For the text-containing cell, return its midpoint in (X, Y) coordinate format. 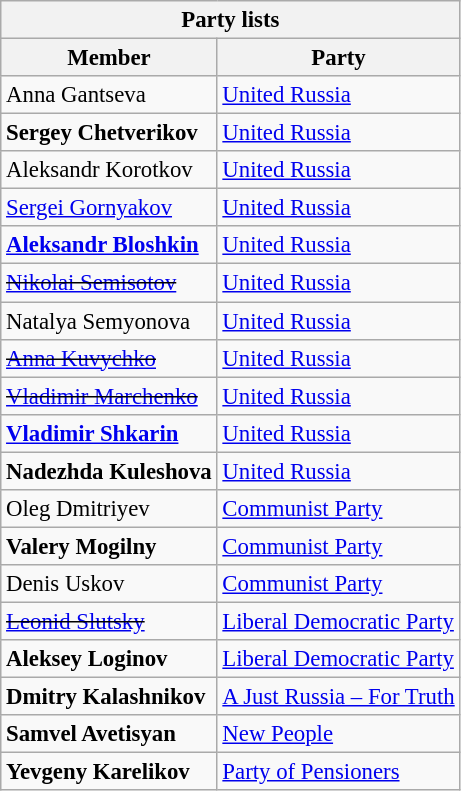
Party of Pensioners (338, 772)
Valery Mogilny (109, 546)
Aleksey Loginov (109, 659)
Samvel Avetisyan (109, 734)
Vladimir Shkarin (109, 433)
Anna Gantseva (109, 95)
Aleksandr Korotkov (109, 170)
A Just Russia – For Truth (338, 697)
Anna Kuvychko (109, 358)
Party (338, 58)
Sergey Chetverikov (109, 133)
Aleksandr Bloshkin (109, 245)
Sergei Gornyakov (109, 208)
Member (109, 58)
Yevgeny Karelikov (109, 772)
Natalya Semyonova (109, 321)
Nikolai Semisotov (109, 283)
Vladimir Marchenko (109, 396)
Denis Uskov (109, 584)
Nadezhda Kuleshova (109, 471)
Leonid Slutsky (109, 621)
Dmitry Kalashnikov (109, 697)
New People (338, 734)
Party lists (230, 20)
Oleg Dmitriyev (109, 509)
